Extract the [X, Y] coordinate from the center of the cell holding the provided text.  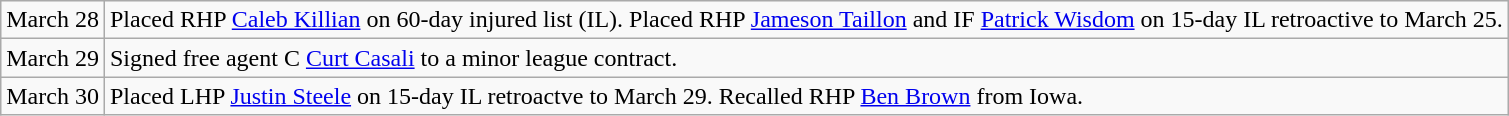
March 30 [53, 96]
March 28 [53, 20]
Placed RHP Caleb Killian on 60-day injured list (IL). Placed RHP Jameson Taillon and IF Patrick Wisdom on 15-day IL retroactive to March 25. [806, 20]
Signed free agent C Curt Casali to a minor league contract. [806, 58]
March 29 [53, 58]
Placed LHP Justin Steele on 15-day IL retroactve to March 29. Recalled RHP Ben Brown from Iowa. [806, 96]
